From the cell containing the given text, extract its center point as [X, Y] coordinate. 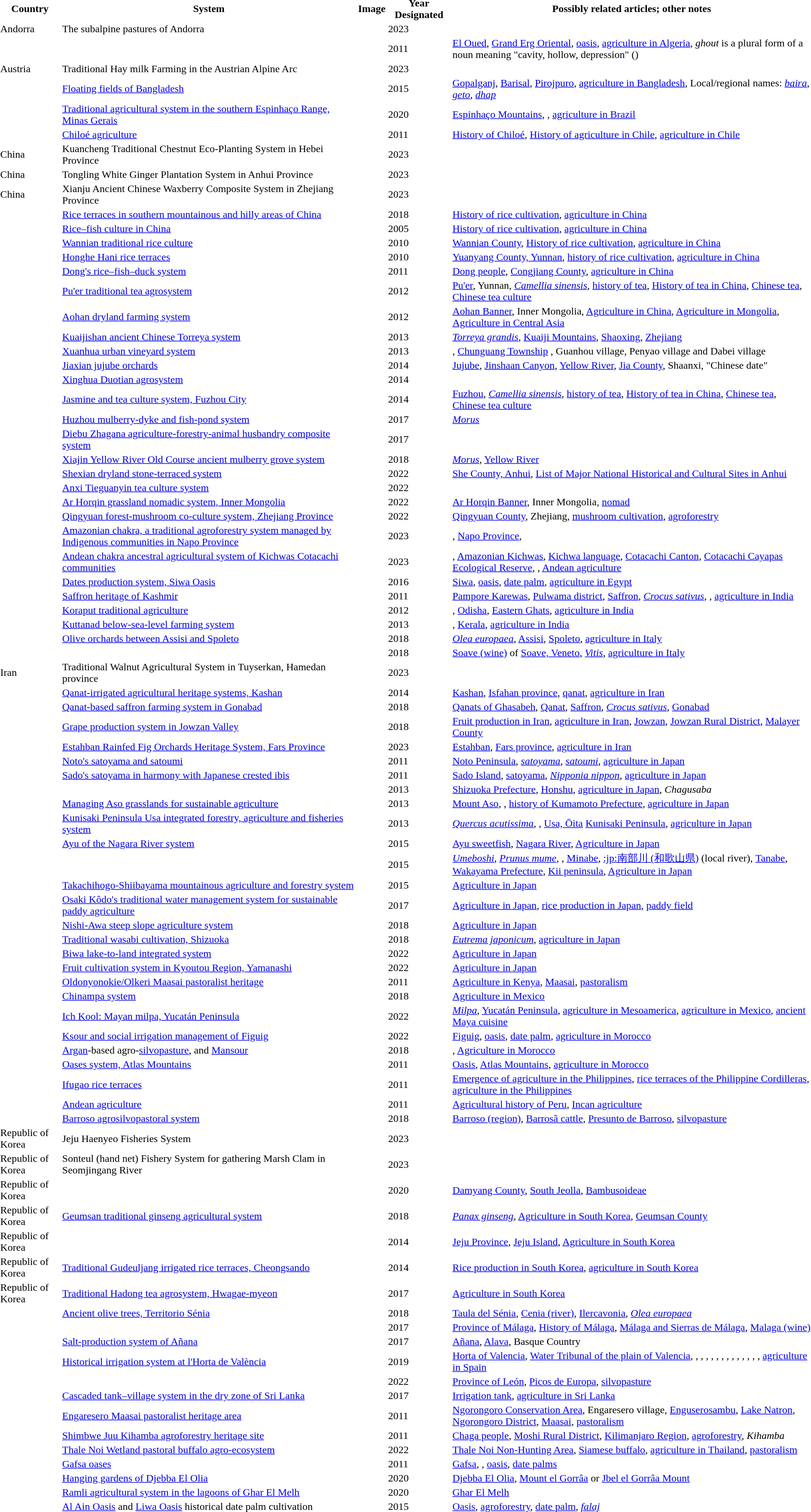
Wannian traditional rice culture [209, 243]
Andean agriculture [209, 1105]
Traditional Walnut Agricultural System in Tuyserkan, Hamedan province [209, 673]
Takachihogo-Shiibayama mountainous agriculture and forestry system [209, 886]
Xinghua Duotian agrosystem [209, 379]
The subalpine pastures of Andorra [209, 29]
Ar Horqin grassland nomadic system, Inner Mongolia [209, 502]
Sado's satoyama in harmony with Japanese crested ibis [209, 775]
Jiaxian jujube orchards [209, 365]
Salt-production system of Añana [209, 1342]
Saffron heritage of Kashmir [209, 596]
Traditional Hay milk Farming in the Austrian Alpine Arc [209, 69]
Tongling White Ginger Plantation System in Anhui Province [209, 174]
Sonteul (hand net) Fishery System for gathering Marsh Clam in Seomjingang River [209, 1164]
Olive orchards between Assisi and Spoleto [209, 638]
Rice–fish culture in China [209, 229]
Andean chakra ancestral agricultural system of Kichwas Cotacachi communities [209, 562]
Ifugao rice terraces [209, 1084]
Ich Kool: Mayan milpa, Yucatán Peninsula [209, 1016]
Oases system, Atlas Mountains [209, 1064]
Qanat-based saffron farming system in Gonabad [209, 707]
Chiloé agriculture [209, 134]
Huzhou mulberry-dyke and fish-pond system [209, 419]
Amazonian chakra, a traditional agroforestry system managed by Indigenous communities in Napo Province [209, 536]
Honghe Hani rice terraces [209, 257]
Shexian dryland stone-terraced system [209, 473]
Hanging gardens of Djebba El Olia [209, 1478]
Ayu of the Nagara River system [209, 843]
Chinampa system [209, 996]
Ancient olive trees, Territorio Sénia [209, 1313]
Argan-based agro-silvopasture, and Mansour [209, 1051]
2016 [419, 582]
Dong's rice–fish–duck system [209, 271]
Historical irrigation system at l'Horta de València [209, 1361]
Estahban Rainfed Fig Orchards Heritage System, Fars Province [209, 747]
Traditional wasabi cultivation, Shizuoka [209, 940]
Nishi-Awa steep slope agriculture system [209, 925]
Osaki Kôdo's traditional water management system for sustainable paddy agriculture [209, 905]
Pu'er traditional tea agrosystem [209, 291]
Floating fields of Bangladesh [209, 89]
Qingyuan forest-mushroom co-culture system, Zhejiang Province [209, 516]
Ramli agricultural system in the lagoons of Ghar El Melh [209, 1492]
Dates production system, Siwa Oasis [209, 582]
Biwa lake-to-land integrated system [209, 953]
Xianju Ancient Chinese Waxberry Composite System in Zhejiang Province [209, 194]
Traditional Hadong tea agrosystem, Hwagae-myeon [209, 1293]
Geumsan traditional ginseng agricultural system [209, 1216]
Gafsa oases [209, 1464]
Aohan dryland farming system [209, 317]
Jeju Haenyeo Fisheries System [209, 1139]
Shimbwe Juu Kihamba agroforestry heritage site [209, 1436]
2019 [419, 1361]
Anxi Tieguanyin tea culture system [209, 488]
Kuancheng Traditional Chestnut Eco-Planting System in Hebei Province [209, 155]
Kunisaki Peninsula Usa integrated forestry, agriculture and fisheries system [209, 823]
Grape production system in Jowzan Valley [209, 727]
Noto's satoyama and satoumi [209, 761]
Xuanhua urban vineyard system [209, 351]
Managing Aso grasslands for sustainable agriculture [209, 803]
Oldonyonokie/Olkeri Maasai pastoralist heritage [209, 982]
Qanat-irrigated agricultural heritage systems, Kashan [209, 693]
Engaresero Maasai pastoralist heritage area [209, 1415]
Cascaded tank–village system in the dry zone of Sri Lanka [209, 1396]
Koraput traditional agriculture [209, 610]
Kuaijishan ancient Chinese Torreya system [209, 337]
Barroso agrosilvopastoral system [209, 1118]
Jasmine and tea culture system, Fuzhou City [209, 400]
Rice terraces in southern mountainous and hilly areas of China [209, 214]
Diebu Zhagana agriculture-forestry-animal husbandry composite system [209, 439]
Traditional Gudeuljang irrigated rice terraces, Cheongsando [209, 1268]
2005 [419, 229]
Ksour and social irrigation management of Figuig [209, 1036]
Xiajin Yellow River Old Course ancient mulberry grove system [209, 459]
Thale Noi Wetland pastoral buffalo agro-ecosystem [209, 1450]
Kuttanad below-sea-level farming system [209, 624]
Traditional agricultural system in the southern Espinhaço Range, Minas Gerais [209, 114]
Fruit cultivation system in Kyoutou Region, Yamanashi [209, 968]
